Detect which cell encompasses the target text, then output its (x, y) center coordinate. 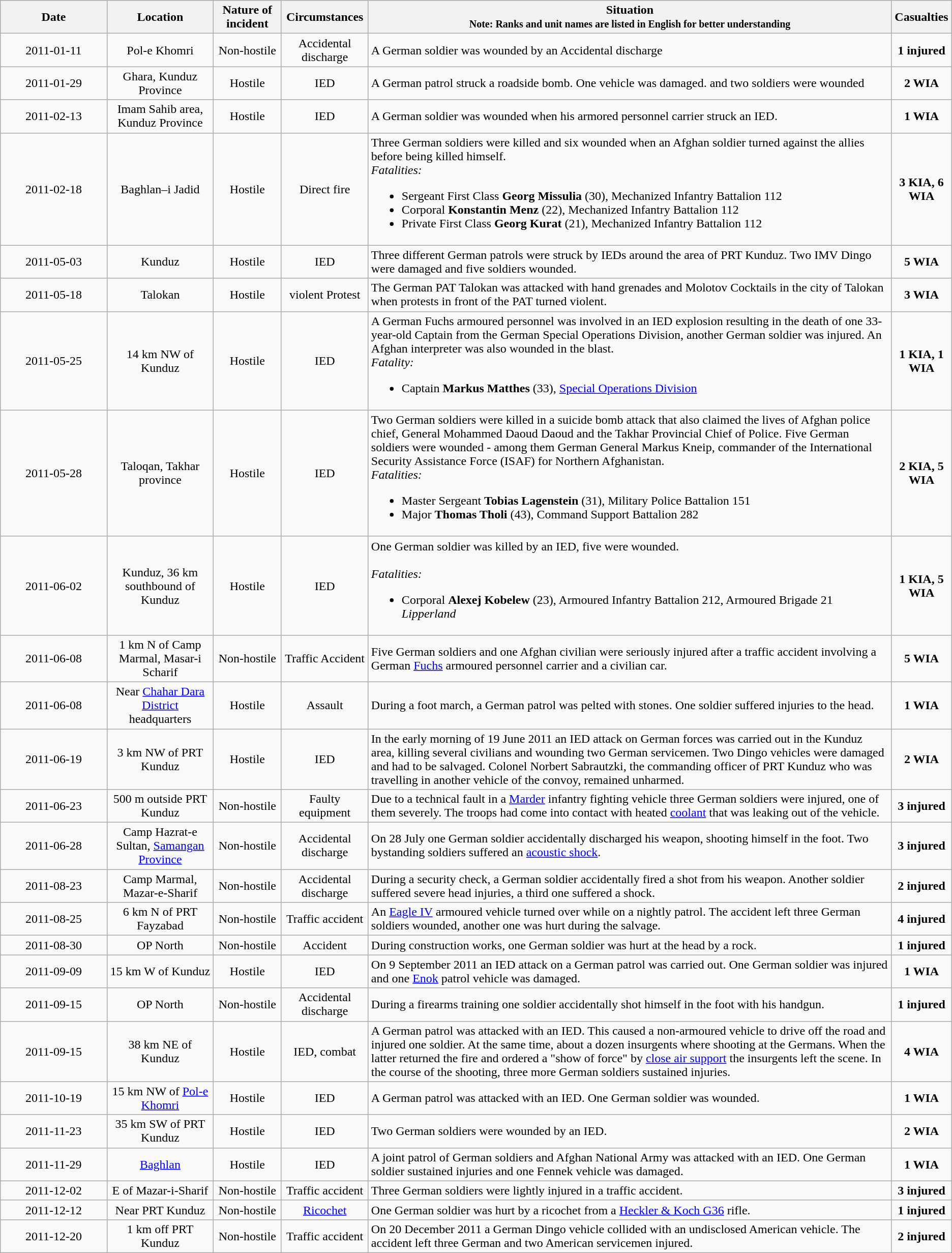
Pol-e Khomri (160, 50)
Location (160, 17)
2011-08-23 (54, 886)
2011-09-09 (54, 972)
2011-05-18 (54, 295)
Three German soldiers were lightly injured in a traffic accident. (630, 1190)
Ghara, Kunduz Province (160, 83)
A German soldier was wounded by an Accidental discharge (630, 50)
2011-05-28 (54, 473)
During a foot march, a German patrol was pelted with stones. One soldier suffered injuries to the head. (630, 705)
2011-01-11 (54, 50)
2011-06-02 (54, 586)
2011-12-12 (54, 1210)
The German PAT Talokan was attacked with hand grenades and Molotov Cocktails in the city of Talokan when protests in front of the PAT turned violent. (630, 295)
38 km NE of Kunduz (160, 1051)
Taloqan, Takhar province (160, 473)
Direct fire (324, 189)
2 KIA, 5 WIA (921, 473)
2011-08-30 (54, 945)
2011-06-19 (54, 759)
Casualties (921, 17)
IED, combat (324, 1051)
One German soldier was hurt by a ricochet from a Heckler & Koch G36 rifle. (630, 1210)
2011-12-02 (54, 1190)
Three different German patrols were struck by IEDs around the area of PRT Kunduz. Two IMV Dingo were damaged and five soldiers wounded. (630, 261)
On 9 September 2011 an IED attack on a German patrol was carried out. One German soldier was injured and one Enok patrol vehicle was damaged. (630, 972)
violent Protest (324, 295)
1 KIA, 5 WIA (921, 586)
3 km NW of PRT Kunduz (160, 759)
4 WIA (921, 1051)
On 28 July one German soldier accidentally discharged his weapon, shooting himself in the foot. Two bystanding soldiers suffered an acoustic shock. (630, 846)
Faulty equipment (324, 806)
15 km NW of Pol-e Khomri (160, 1098)
500 m outside PRT Kunduz (160, 806)
2011-11-23 (54, 1131)
E of Mazar-i-Sharif (160, 1190)
2011-06-23 (54, 806)
Baghlan (160, 1164)
2011-05-25 (54, 361)
1 km off PRT Kunduz (160, 1236)
Talokan (160, 295)
2011-02-13 (54, 116)
Accident (324, 945)
Near PRT Kunduz (160, 1210)
SituationNote: Ranks and unit names are listed in English for better understanding (630, 17)
4 injured (921, 919)
2011-11-29 (54, 1164)
During a firearms training one soldier accidentally shot himself in the foot with his handgun. (630, 1004)
2011-01-29 (54, 83)
Camp Hazrat-e Sultan, Samangan Province (160, 846)
1 km N of Camp Marmal, Masar-i Scharif (160, 658)
Circumstances (324, 17)
Kunduz, 36 km southbound of Kunduz (160, 586)
A German patrol was attacked with an IED. One German soldier was wounded. (630, 1098)
6 km N of PRT Fayzabad (160, 919)
14 km NW of Kunduz (160, 361)
During construction works, one German soldier was hurt at the head by a rock. (630, 945)
Two German soldiers were wounded by an IED. (630, 1131)
Assault (324, 705)
35 km SW of PRT Kunduz (160, 1131)
2011-02-18 (54, 189)
Baghlan–i Jadid (160, 189)
A German patrol struck a roadside bomb. One vehicle was damaged. and two soldiers were wounded (630, 83)
1 KIA, 1 WIA (921, 361)
15 km W of Kunduz (160, 972)
Kunduz (160, 261)
Date (54, 17)
Imam Sahib area, Kunduz Province (160, 116)
2011-05-03 (54, 261)
2011-06-28 (54, 846)
Near Chahar Dara District headquarters (160, 705)
Traffic Accident (324, 658)
3 WIA (921, 295)
Nature of incident (247, 17)
3 KIA, 6 WIA (921, 189)
2011-08-25 (54, 919)
Ricochet (324, 1210)
Camp Marmal, Mazar-e-Sharif (160, 886)
A German soldier was wounded when his armored personnel carrier struck an IED. (630, 116)
2011-12-20 (54, 1236)
2011-10-19 (54, 1098)
